Scan for the cell matching the given text and deliver its (x, y) coordinate at center. 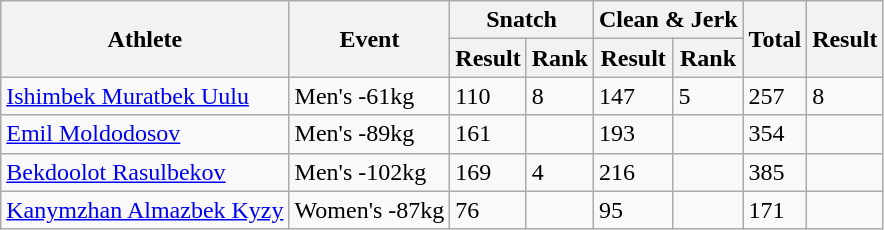
Bekdoolot Rasulbekov (145, 172)
385 (775, 172)
Emil Moldodosov (145, 134)
Clean & Jerk (668, 20)
193 (633, 134)
95 (633, 210)
147 (633, 96)
354 (775, 134)
Men's -102kg (370, 172)
171 (775, 210)
Men's -61kg (370, 96)
4 (560, 172)
110 (488, 96)
76 (488, 210)
216 (633, 172)
Event (370, 39)
Snatch (522, 20)
Kanymzhan Almazbek Kyzy (145, 210)
169 (488, 172)
Total (775, 39)
Men's -89kg (370, 134)
161 (488, 134)
5 (708, 96)
Women's -87kg (370, 210)
257 (775, 96)
Athlete (145, 39)
Ishimbek Muratbek Uulu (145, 96)
